Provide the [X, Y] coordinate of the cell's center where the given text is located.  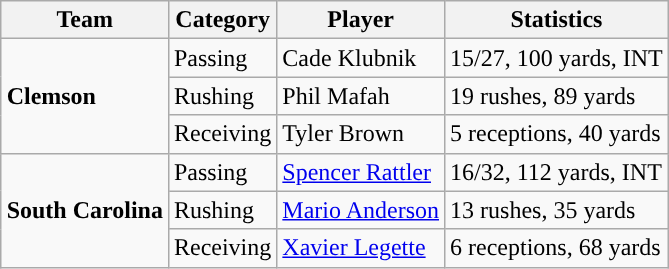
Tyler Brown [361, 134]
19 rushes, 89 yards [557, 96]
13 rushes, 35 yards [557, 210]
6 receptions, 68 yards [557, 248]
Team [84, 20]
Cade Klubnik [361, 58]
Phil Mafah [361, 96]
South Carolina [84, 210]
Category [222, 20]
Spencer Rattler [361, 172]
15/27, 100 yards, INT [557, 58]
Xavier Legette [361, 248]
5 receptions, 40 yards [557, 134]
Statistics [557, 20]
Clemson [84, 96]
Mario Anderson [361, 210]
Player [361, 20]
16/32, 112 yards, INT [557, 172]
